Provide the (x, y) coordinate of the cell's center where the given text is located.  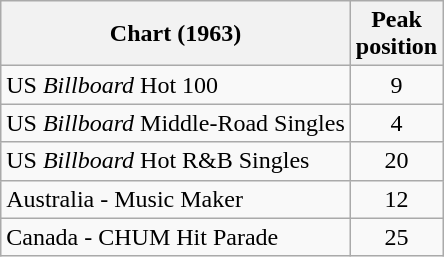
12 (396, 199)
US Billboard Middle-Road Singles (176, 123)
4 (396, 123)
Peakposition (396, 34)
25 (396, 237)
Chart (1963) (176, 34)
Australia - Music Maker (176, 199)
US Billboard Hot R&B Singles (176, 161)
20 (396, 161)
US Billboard Hot 100 (176, 85)
Canada - CHUM Hit Parade (176, 237)
9 (396, 85)
